Extract the [X, Y] coordinate from the center of the cell holding the provided text.  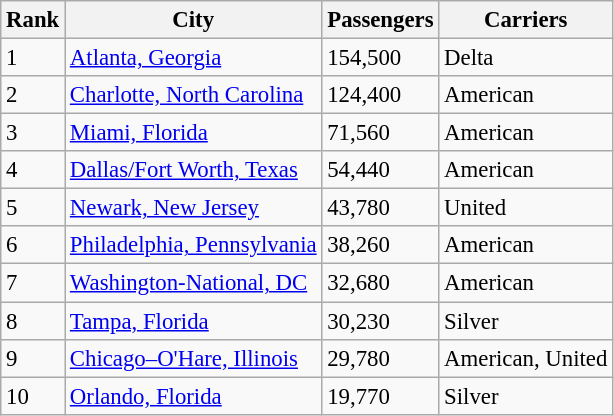
6 [33, 245]
Chicago–O'Hare, Illinois [194, 358]
124,400 [380, 95]
43,780 [380, 208]
Delta [526, 58]
Passengers [380, 20]
Dallas/Fort Worth, Texas [194, 170]
8 [33, 321]
5 [33, 208]
10 [33, 396]
9 [33, 358]
Philadelphia, Pennsylvania [194, 245]
Charlotte, North Carolina [194, 95]
154,500 [380, 58]
Tampa, Florida [194, 321]
29,780 [380, 358]
Washington-National, DC [194, 283]
38,260 [380, 245]
Rank [33, 20]
Carriers [526, 20]
American, United [526, 358]
30,230 [380, 321]
Newark, New Jersey [194, 208]
1 [33, 58]
4 [33, 170]
7 [33, 283]
Orlando, Florida [194, 396]
City [194, 20]
Atlanta, Georgia [194, 58]
3 [33, 133]
54,440 [380, 170]
19,770 [380, 396]
Miami, Florida [194, 133]
32,680 [380, 283]
United [526, 208]
71,560 [380, 133]
2 [33, 95]
